Locate the cell with the specified text and output its (x, y) center coordinate. 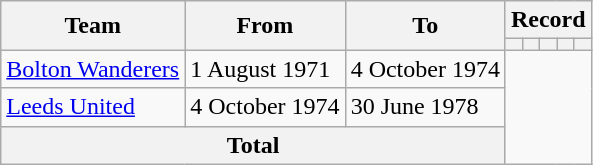
Total (254, 145)
To (425, 26)
1 August 1971 (265, 69)
Record (548, 20)
Bolton Wanderers (93, 69)
Leeds United (93, 107)
From (265, 26)
30 June 1978 (425, 107)
Team (93, 26)
